Capture the cell that displays the provided text and extract its [x, y] central coordinate. 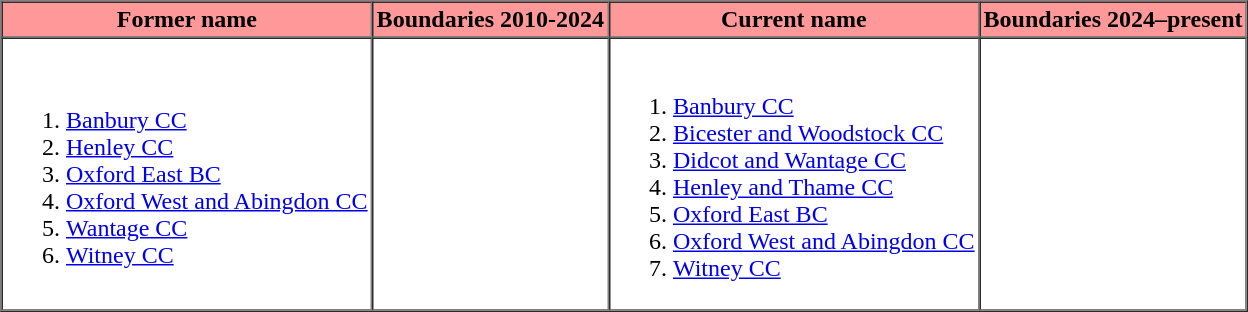
Boundaries 2010-2024 [490, 20]
Boundaries 2024–present [1113, 20]
Former name [188, 20]
Banbury CCBicester and Woodstock CCDidcot and Wantage CCHenley and Thame CCOxford East BCOxford West and Abingdon CCWitney CC [794, 174]
Banbury CCHenley CCOxford East BCOxford West and Abingdon CCWantage CCWitney CC [188, 174]
Current name [794, 20]
